For the text-containing cell, return its midpoint in [x, y] coordinate format. 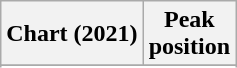
Chart (2021) [72, 34]
Peakposition [189, 34]
